Identify which cell holds the provided text, then report its [x, y] central coordinate. 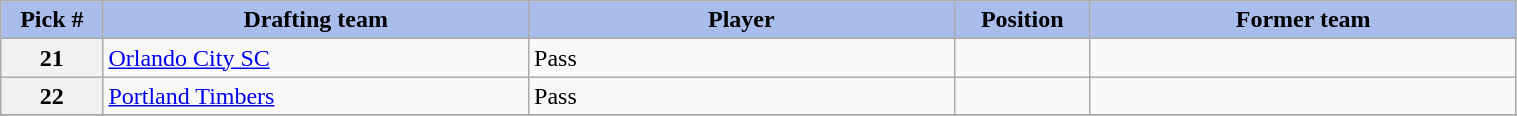
21 [52, 58]
Position [1022, 20]
Orlando City SC [316, 58]
Drafting team [316, 20]
Pick # [52, 20]
Player [742, 20]
Former team [1303, 20]
22 [52, 96]
Portland Timbers [316, 96]
